Scan for the cell matching the given text and deliver its [X, Y] coordinate at center. 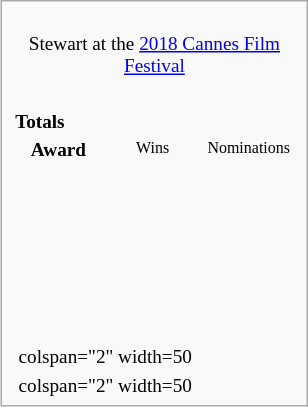
Wins [152, 150]
Stewart at the 2018 Cannes Film Festival [154, 43]
Nominations [248, 150]
Award [59, 150]
Totals [155, 122]
Totals Award Wins Nominations [154, 212]
